Determine the [x, y] coordinate at the center of the cell enclosing the given text.  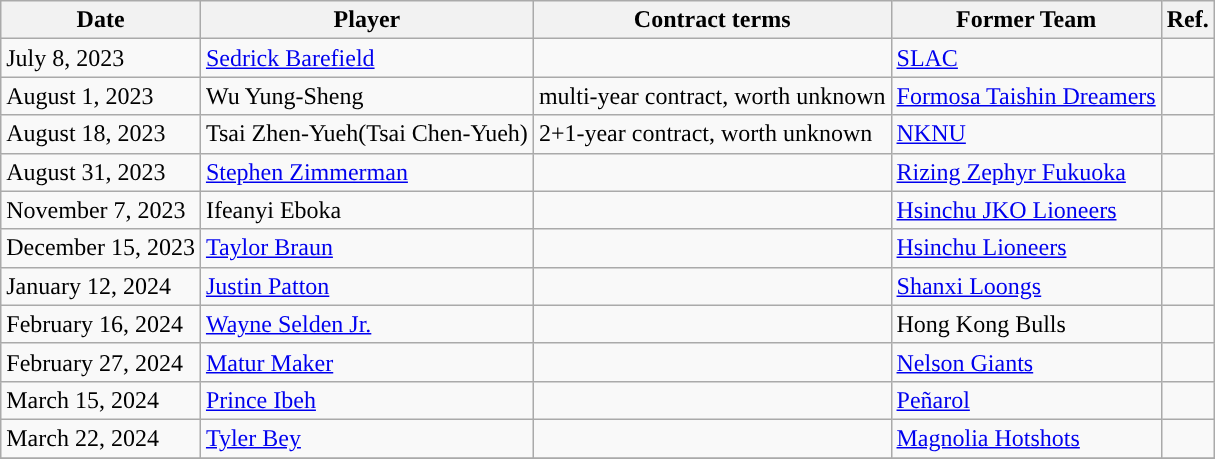
NKNU [1026, 134]
Tyler Bey [366, 438]
January 12, 2024 [101, 286]
Formosa Taishin Dreamers [1026, 96]
2+1-year contract, worth unknown [712, 134]
March 22, 2024 [101, 438]
February 27, 2024 [101, 362]
Magnolia Hotshots [1026, 438]
July 8, 2023 [101, 58]
December 15, 2023 [101, 248]
Justin Patton [366, 286]
February 16, 2024 [101, 324]
March 15, 2024 [101, 400]
Tsai Zhen-Yueh(Tsai Chen-Yueh) [366, 134]
Wu Yung-Sheng [366, 96]
August 18, 2023 [101, 134]
Contract terms [712, 20]
Peñarol [1026, 400]
Player [366, 20]
Hsinchu JKO Lioneers [1026, 210]
Sedrick Barefield [366, 58]
Ifeanyi Eboka [366, 210]
August 1, 2023 [101, 96]
November 7, 2023 [101, 210]
Date [101, 20]
Taylor Braun [366, 248]
Matur Maker [366, 362]
Rizing Zephyr Fukuoka [1026, 172]
Shanxi Loongs [1026, 286]
Nelson Giants [1026, 362]
Ref. [1188, 20]
multi-year contract, worth unknown [712, 96]
Stephen Zimmerman [366, 172]
Former Team [1026, 20]
Hong Kong Bulls [1026, 324]
SLAC [1026, 58]
Hsinchu Lioneers [1026, 248]
Prince Ibeh [366, 400]
August 31, 2023 [101, 172]
Wayne Selden Jr. [366, 324]
